Find where the given text appears and provide that cell's center as [x, y] coordinate. 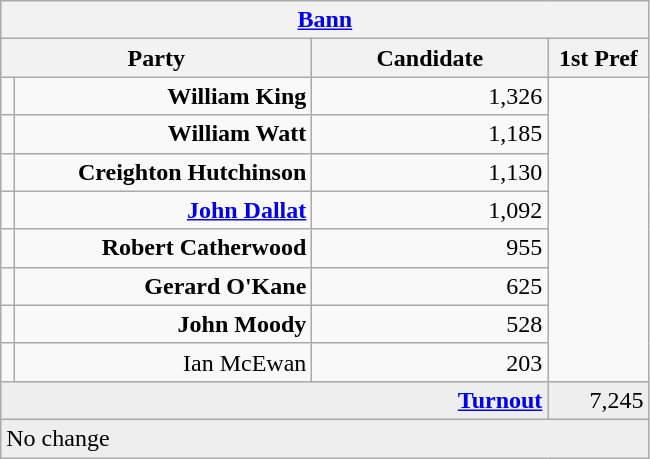
Candidate [430, 58]
Gerard O'Kane [162, 286]
203 [430, 362]
625 [430, 286]
1,326 [430, 96]
John Moody [162, 324]
1,185 [430, 134]
528 [430, 324]
Party [156, 58]
1st Pref [598, 58]
7,245 [598, 400]
No change [325, 438]
William King [162, 96]
1,092 [430, 210]
John Dallat [162, 210]
955 [430, 248]
Robert Catherwood [162, 248]
Turnout [274, 400]
Ian McEwan [162, 362]
Bann [325, 20]
Creighton Hutchinson [162, 172]
1,130 [430, 172]
William Watt [162, 134]
